Find where the given text appears and provide that cell's center as (x, y) coordinate. 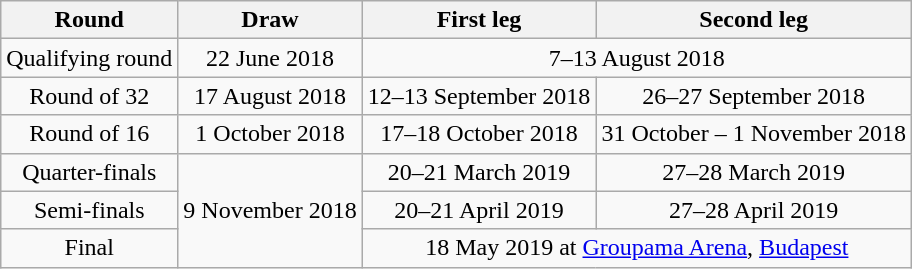
Round of 32 (90, 96)
27–28 April 2019 (754, 210)
17–18 October 2018 (479, 134)
18 May 2019 at Groupama Arena, Budapest (636, 248)
Qualifying round (90, 58)
22 June 2018 (270, 58)
Round (90, 20)
12–13 September 2018 (479, 96)
20–21 March 2019 (479, 172)
Second leg (754, 20)
27–28 March 2019 (754, 172)
First leg (479, 20)
Round of 16 (90, 134)
1 October 2018 (270, 134)
20–21 April 2019 (479, 210)
Draw (270, 20)
31 October – 1 November 2018 (754, 134)
Semi-finals (90, 210)
17 August 2018 (270, 96)
26–27 September 2018 (754, 96)
Quarter-finals (90, 172)
Final (90, 248)
7–13 August 2018 (636, 58)
9 November 2018 (270, 210)
